Extract the [X, Y] coordinate from the center of the cell holding the provided text.  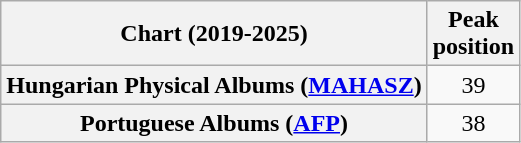
Portuguese Albums (AFP) [214, 123]
38 [473, 123]
39 [473, 85]
Hungarian Physical Albums (MAHASZ) [214, 85]
Peakposition [473, 34]
Chart (2019-2025) [214, 34]
